From the cell containing the given text, extract its center point as [x, y] coordinate. 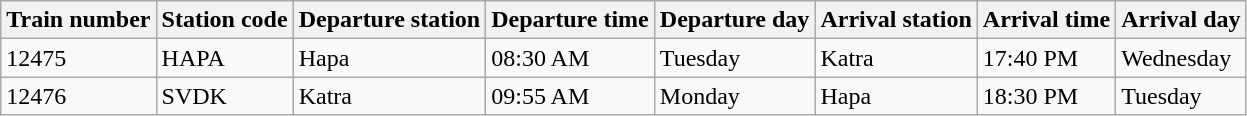
08:30 AM [570, 58]
Arrival time [1046, 20]
Monday [734, 96]
12476 [78, 96]
Station code [224, 20]
Departure station [390, 20]
12475 [78, 58]
09:55 AM [570, 96]
Wednesday [1181, 58]
Arrival station [896, 20]
Departure day [734, 20]
Departure time [570, 20]
Train number [78, 20]
17:40 PM [1046, 58]
Arrival day [1181, 20]
18:30 PM [1046, 96]
HAPA [224, 58]
SVDK [224, 96]
